Locate the cell with the specified text and output its (x, y) center coordinate. 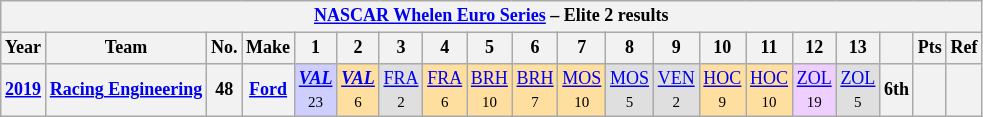
FRA2 (401, 90)
9 (676, 48)
12 (814, 48)
11 (770, 48)
6th (897, 90)
7 (582, 48)
VEN2 (676, 90)
BRH10 (490, 90)
No. (224, 48)
VAL6 (358, 90)
Ford (268, 90)
Pts (930, 48)
48 (224, 90)
3 (401, 48)
2 (358, 48)
BRH7 (535, 90)
ZOL19 (814, 90)
1 (315, 48)
Team (126, 48)
ZOL5 (858, 90)
4 (445, 48)
MOS10 (582, 90)
6 (535, 48)
5 (490, 48)
FRA6 (445, 90)
10 (722, 48)
Ref (964, 48)
HOC9 (722, 90)
Make (268, 48)
Year (24, 48)
MOS5 (630, 90)
HOC10 (770, 90)
8 (630, 48)
NASCAR Whelen Euro Series – Elite 2 results (492, 16)
13 (858, 48)
Racing Engineering (126, 90)
VAL23 (315, 90)
2019 (24, 90)
